Provide the (x, y) coordinate of the cell's center where the given text is located.  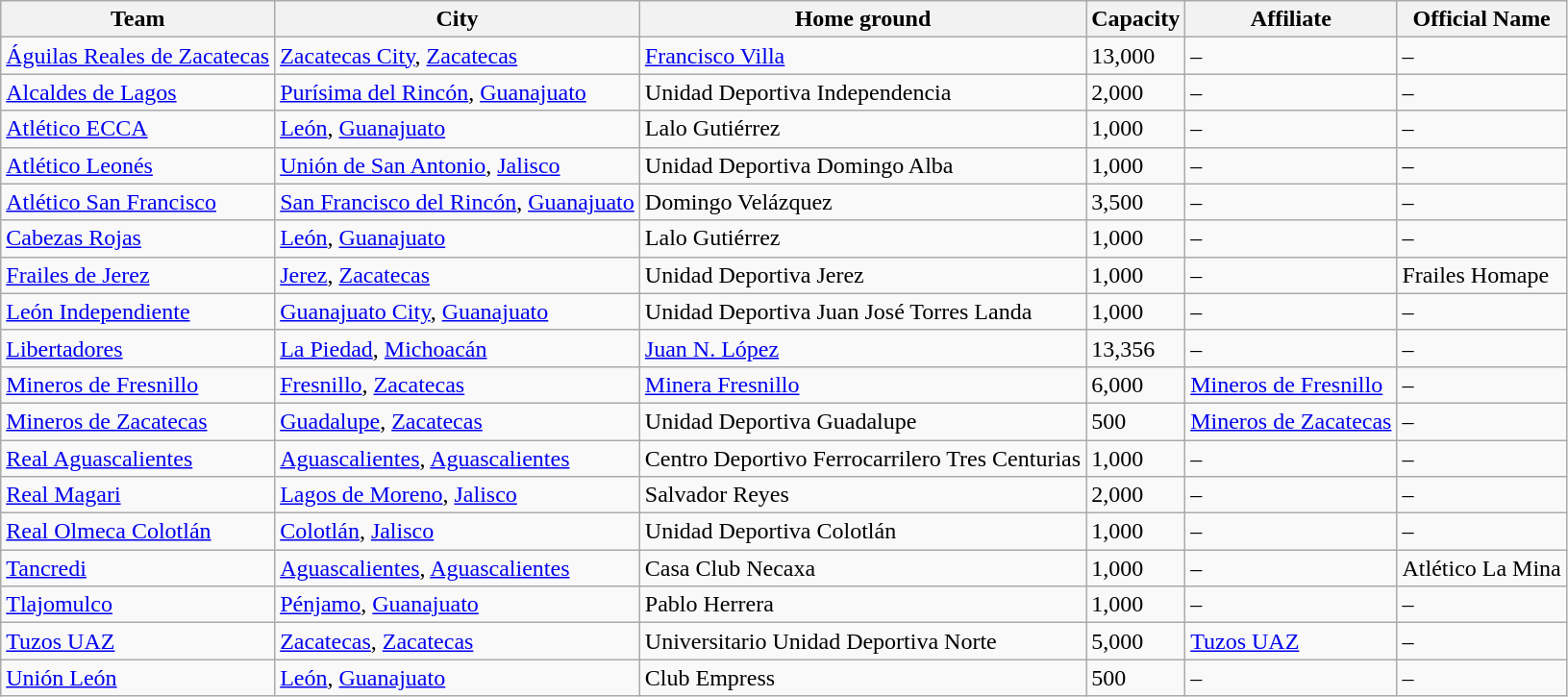
Alcaldes de Lagos (138, 92)
Zacatecas City, Zacatecas (458, 56)
3,500 (1136, 202)
Pénjamo, Guanajuato (458, 605)
Real Magari (138, 495)
Centro Deportivo Ferrocarrilero Tres Centurias (862, 459)
13,000 (1136, 56)
San Francisco del Rincón, Guanajuato (458, 202)
Águilas Reales de Zacatecas (138, 56)
Colotlán, Jalisco (458, 532)
Salvador Reyes (862, 495)
Unidad Deportiva Domingo Alba (862, 165)
Pablo Herrera (862, 605)
La Piedad, Michoacán (458, 348)
6,000 (1136, 385)
5,000 (1136, 641)
Unidad Deportiva Guadalupe (862, 421)
Jerez, Zacatecas (458, 275)
Casa Club Necaxa (862, 568)
Purísima del Rincón, Guanajuato (458, 92)
Atlético ECCA (138, 129)
Official Name (1481, 19)
Tancredi (138, 568)
Atlético San Francisco (138, 202)
Team (138, 19)
Juan N. López (862, 348)
Unidad Deportiva Juan José Torres Landa (862, 311)
Minera Fresnillo (862, 385)
Guadalupe, Zacatecas (458, 421)
León Independiente (138, 311)
Universitario Unidad Deportiva Norte (862, 641)
Francisco Villa (862, 56)
Affiliate (1291, 19)
Home ground (862, 19)
Domingo Velázquez (862, 202)
Real Olmeca Colotlán (138, 532)
Real Aguascalientes (138, 459)
Lagos de Moreno, Jalisco (458, 495)
Cabezas Rojas (138, 238)
13,356 (1136, 348)
Unidad Deportiva Jerez (862, 275)
City (458, 19)
Tlajomulco (138, 605)
Frailes de Jerez (138, 275)
Fresnillo, Zacatecas (458, 385)
Club Empress (862, 678)
Capacity (1136, 19)
Zacatecas, Zacatecas (458, 641)
Unidad Deportiva Colotlán (862, 532)
Libertadores (138, 348)
Unidad Deportiva Independencia (862, 92)
Unión León (138, 678)
Guanajuato City, Guanajuato (458, 311)
Atlético La Mina (1481, 568)
Frailes Homape (1481, 275)
Unión de San Antonio, Jalisco (458, 165)
Atlético Leonés (138, 165)
